Output the [x, y] coordinate of the center of the cell containing the given text.  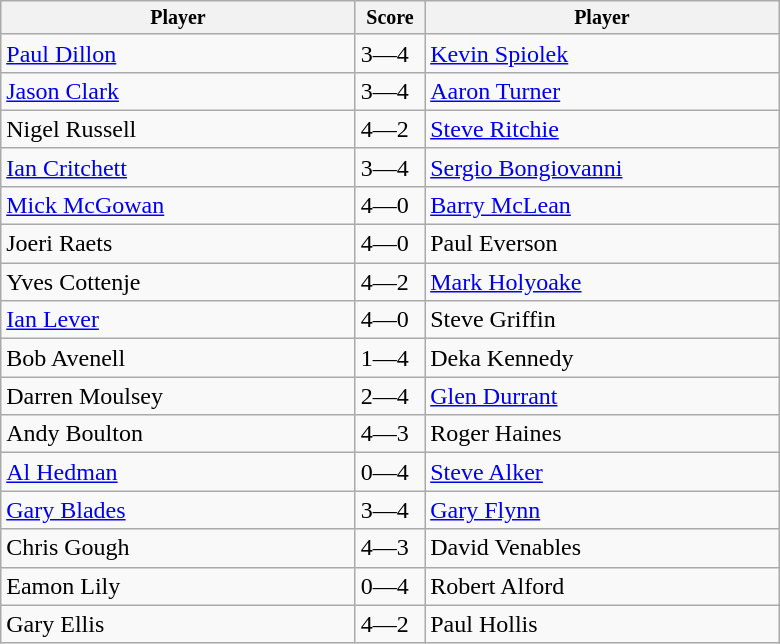
Steve Ritchie [602, 129]
Sergio Bongiovanni [602, 167]
Darren Moulsey [178, 396]
Yves Cottenje [178, 282]
Joeri Raets [178, 244]
Roger Haines [602, 434]
David Venables [602, 548]
Steve Griffin [602, 320]
Gary Flynn [602, 510]
Ian Lever [178, 320]
Eamon Lily [178, 586]
Andy Boulton [178, 434]
Al Hedman [178, 472]
Aaron Turner [602, 91]
Chris Gough [178, 548]
Robert Alford [602, 586]
Barry McLean [602, 205]
Kevin Spiolek [602, 53]
Mick McGowan [178, 205]
Paul Hollis [602, 624]
Ian Critchett [178, 167]
Steve Alker [602, 472]
Paul Everson [602, 244]
Mark Holyoake [602, 282]
Score [390, 18]
Jason Clark [178, 91]
Paul Dillon [178, 53]
1—4 [390, 358]
Gary Blades [178, 510]
Deka Kennedy [602, 358]
Gary Ellis [178, 624]
Glen Durrant [602, 396]
Nigel Russell [178, 129]
2—4 [390, 396]
Bob Avenell [178, 358]
